For the text-containing cell, return its midpoint in (x, y) coordinate format. 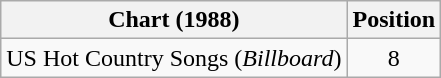
Position (394, 20)
8 (394, 58)
Chart (1988) (174, 20)
US Hot Country Songs (Billboard) (174, 58)
